Find where the given text appears and provide that cell's center as [x, y] coordinate. 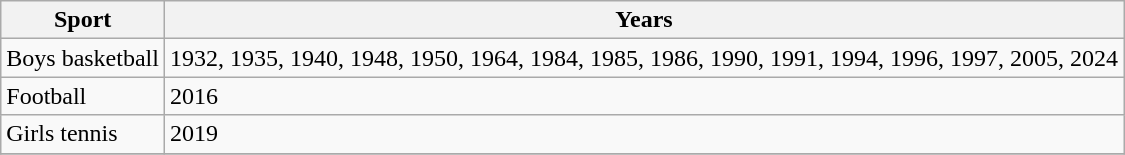
Years [644, 20]
1932, 1935, 1940, 1948, 1950, 1964, 1984, 1985, 1986, 1990, 1991, 1994, 1996, 1997, 2005, 2024 [644, 58]
2019 [644, 134]
Sport [83, 20]
Girls tennis [83, 134]
2016 [644, 96]
Boys basketball [83, 58]
Football [83, 96]
